Search for the cell housing the specified text and yield its (X, Y) center coordinate. 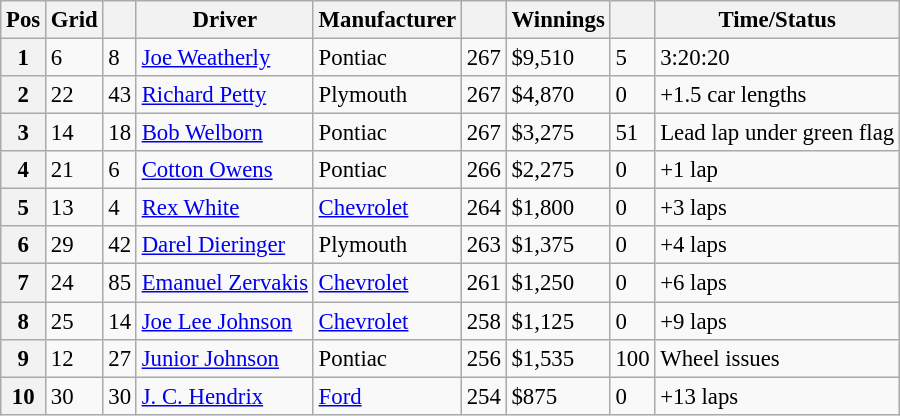
$1,125 (558, 321)
+1.5 car lengths (778, 95)
Bob Welborn (224, 133)
+3 laps (778, 208)
$875 (558, 396)
25 (74, 321)
43 (120, 95)
+6 laps (778, 283)
42 (120, 245)
24 (74, 283)
Junior Johnson (224, 358)
261 (484, 283)
Rex White (224, 208)
Joe Weatherly (224, 58)
$1,375 (558, 245)
Manufacturer (387, 20)
51 (632, 133)
$9,510 (558, 58)
1 (24, 58)
266 (484, 170)
J. C. Hendrix (224, 396)
$1,535 (558, 358)
Winnings (558, 20)
256 (484, 358)
7 (24, 283)
3:20:20 (778, 58)
Time/Status (778, 20)
+1 lap (778, 170)
21 (74, 170)
$2,275 (558, 170)
Emanuel Zervakis (224, 283)
Wheel issues (778, 358)
258 (484, 321)
Cotton Owens (224, 170)
263 (484, 245)
Joe Lee Johnson (224, 321)
Darel Dieringer (224, 245)
22 (74, 95)
13 (74, 208)
$1,800 (558, 208)
18 (120, 133)
100 (632, 358)
Ford (387, 396)
Lead lap under green flag (778, 133)
27 (120, 358)
$3,275 (558, 133)
Richard Petty (224, 95)
12 (74, 358)
Grid (74, 20)
254 (484, 396)
29 (74, 245)
$1,250 (558, 283)
Pos (24, 20)
10 (24, 396)
9 (24, 358)
Driver (224, 20)
85 (120, 283)
3 (24, 133)
$4,870 (558, 95)
2 (24, 95)
+4 laps (778, 245)
264 (484, 208)
+9 laps (778, 321)
+13 laps (778, 396)
